Extract the [X, Y] coordinate from the center of the cell holding the provided text.  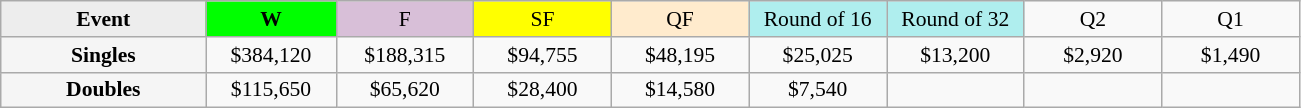
$13,200 [955, 55]
$65,620 [405, 90]
W [271, 19]
Q2 [1093, 19]
$2,920 [1093, 55]
$384,120 [271, 55]
Singles [104, 55]
$115,650 [271, 90]
$7,540 [818, 90]
QF [680, 19]
$188,315 [405, 55]
$25,025 [818, 55]
SF [543, 19]
Round of 16 [818, 19]
$28,400 [543, 90]
$14,580 [680, 90]
F [405, 19]
$1,490 [1231, 55]
Round of 32 [955, 19]
$94,755 [543, 55]
Q1 [1231, 19]
Event [104, 19]
$48,195 [680, 55]
Doubles [104, 90]
